Determine the (X, Y) coordinate at the center of the cell enclosing the given text.  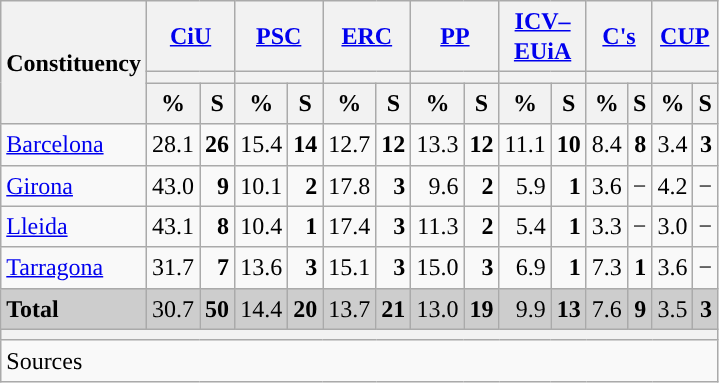
3.0 (672, 226)
PSC (279, 36)
20 (306, 308)
3.4 (672, 144)
Lleida (74, 226)
14.4 (262, 308)
17.8 (350, 186)
13 (568, 308)
10.1 (262, 186)
43.0 (172, 186)
21 (394, 308)
13.0 (438, 308)
8.4 (606, 144)
13.6 (262, 268)
30.7 (172, 308)
7 (218, 268)
4.2 (672, 186)
15.4 (262, 144)
14 (306, 144)
12.7 (350, 144)
Girona (74, 186)
C's (619, 36)
7.3 (606, 268)
9.6 (438, 186)
Sources (360, 360)
43.1 (172, 226)
Constituency (74, 62)
ICV–EUiA (542, 36)
17.4 (350, 226)
19 (482, 308)
11.1 (525, 144)
6.9 (525, 268)
CiU (190, 36)
CUP (685, 36)
PP (455, 36)
50 (218, 308)
3.5 (672, 308)
13.7 (350, 308)
13.3 (438, 144)
10 (568, 144)
9.9 (525, 308)
Total (74, 308)
15.0 (438, 268)
3.3 (606, 226)
5.9 (525, 186)
10.4 (262, 226)
5.4 (525, 226)
Tarragona (74, 268)
15.1 (350, 268)
Barcelona (74, 144)
11.3 (438, 226)
ERC (367, 36)
28.1 (172, 144)
7.6 (606, 308)
31.7 (172, 268)
26 (218, 144)
